From the cell containing the given text, extract its center point as [x, y] coordinate. 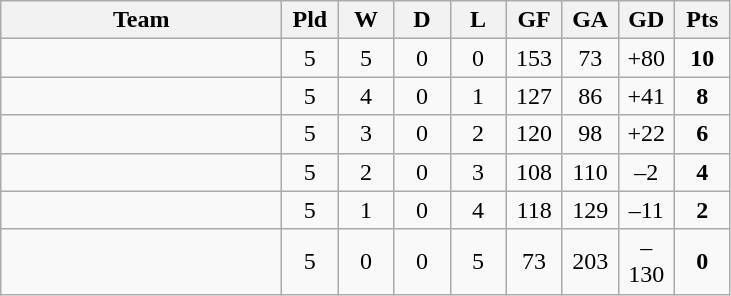
–2 [646, 172]
129 [590, 210]
110 [590, 172]
6 [702, 134]
–11 [646, 210]
GA [590, 20]
+41 [646, 96]
Team [142, 20]
153 [534, 58]
8 [702, 96]
98 [590, 134]
10 [702, 58]
108 [534, 172]
118 [534, 210]
203 [590, 262]
Pts [702, 20]
127 [534, 96]
D [422, 20]
120 [534, 134]
+22 [646, 134]
86 [590, 96]
–130 [646, 262]
Pld [310, 20]
W [366, 20]
+80 [646, 58]
L [478, 20]
GD [646, 20]
GF [534, 20]
